From the cell containing the given text, extract its center point as [x, y] coordinate. 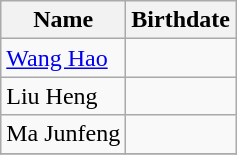
Name [64, 20]
Ma Junfeng [64, 134]
Wang Hao [64, 58]
Liu Heng [64, 96]
Birthdate [181, 20]
